Determine the [X, Y] coordinate at the center of the cell enclosing the given text.  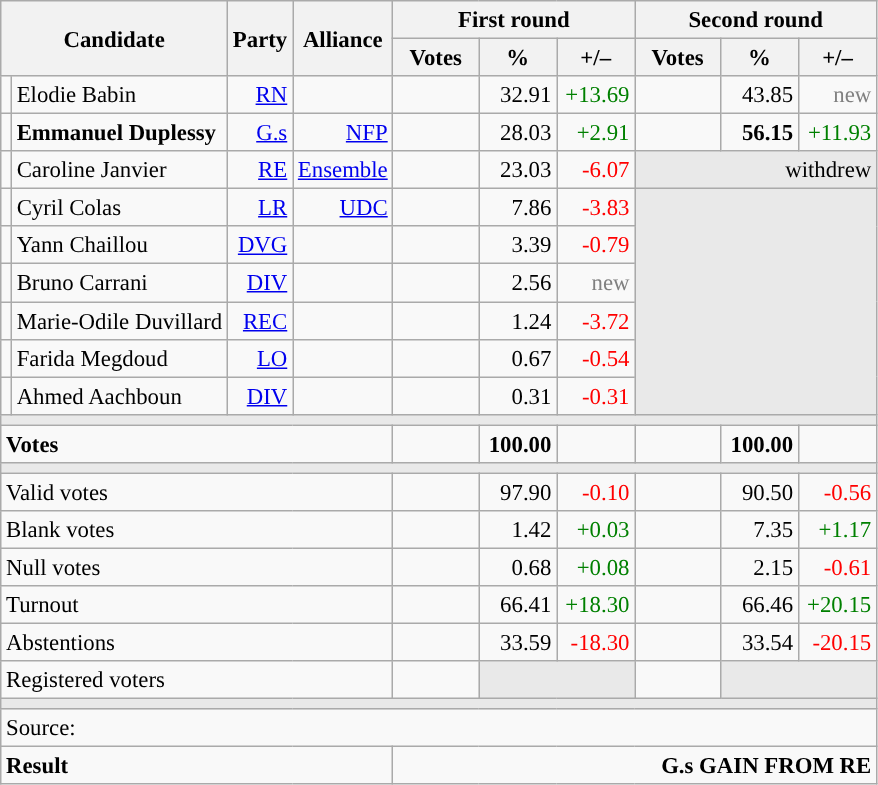
-0.31 [596, 396]
33.59 [518, 643]
G.s GAIN FROM RE [635, 766]
Elodie Babin [119, 95]
Result [197, 766]
-0.79 [596, 245]
LR [260, 208]
Ahmed Aachboun [119, 396]
Marie-Odile Duvillard [119, 321]
Party [260, 38]
Abstentions [197, 643]
66.46 [759, 605]
Null votes [197, 567]
+20.15 [837, 605]
56.15 [759, 133]
32.91 [518, 95]
0.68 [518, 567]
Alliance [343, 38]
-6.07 [596, 170]
90.50 [759, 492]
Bruno Carrani [119, 283]
+0.03 [596, 530]
REC [260, 321]
7.86 [518, 208]
66.41 [518, 605]
-3.83 [596, 208]
2.15 [759, 567]
-0.56 [837, 492]
+11.93 [837, 133]
Yann Chaillou [119, 245]
28.03 [518, 133]
Second round [756, 20]
43.85 [759, 95]
First round [514, 20]
1.24 [518, 321]
23.03 [518, 170]
UDC [343, 208]
Turnout [197, 605]
Cyril Colas [119, 208]
+13.69 [596, 95]
NFP [343, 133]
0.31 [518, 396]
withdrew [756, 170]
-0.61 [837, 567]
Ensemble [343, 170]
2.56 [518, 283]
DVG [260, 245]
3.39 [518, 245]
-0.10 [596, 492]
33.54 [759, 643]
Registered voters [197, 680]
Source: [439, 728]
Blank votes [197, 530]
1.42 [518, 530]
0.67 [518, 358]
Caroline Janvier [119, 170]
-18.30 [596, 643]
+1.17 [837, 530]
+18.30 [596, 605]
+0.08 [596, 567]
Emmanuel Duplessy [119, 133]
-20.15 [837, 643]
LO [260, 358]
+2.91 [596, 133]
97.90 [518, 492]
RN [260, 95]
RE [260, 170]
Farida Megdoud [119, 358]
G.s [260, 133]
7.35 [759, 530]
-0.54 [596, 358]
Candidate [114, 38]
Valid votes [197, 492]
-3.72 [596, 321]
